Capture the cell that displays the provided text and extract its (X, Y) central coordinate. 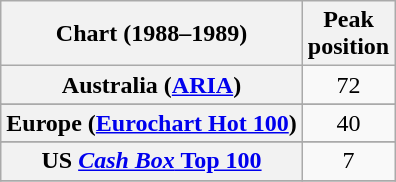
Peakposition (348, 34)
7 (348, 161)
Australia (ARIA) (152, 85)
US Cash Box Top 100 (152, 161)
Chart (1988–1989) (152, 34)
Europe (Eurochart Hot 100) (152, 123)
72 (348, 85)
40 (348, 123)
